From the cell containing the given text, extract its center point as [x, y] coordinate. 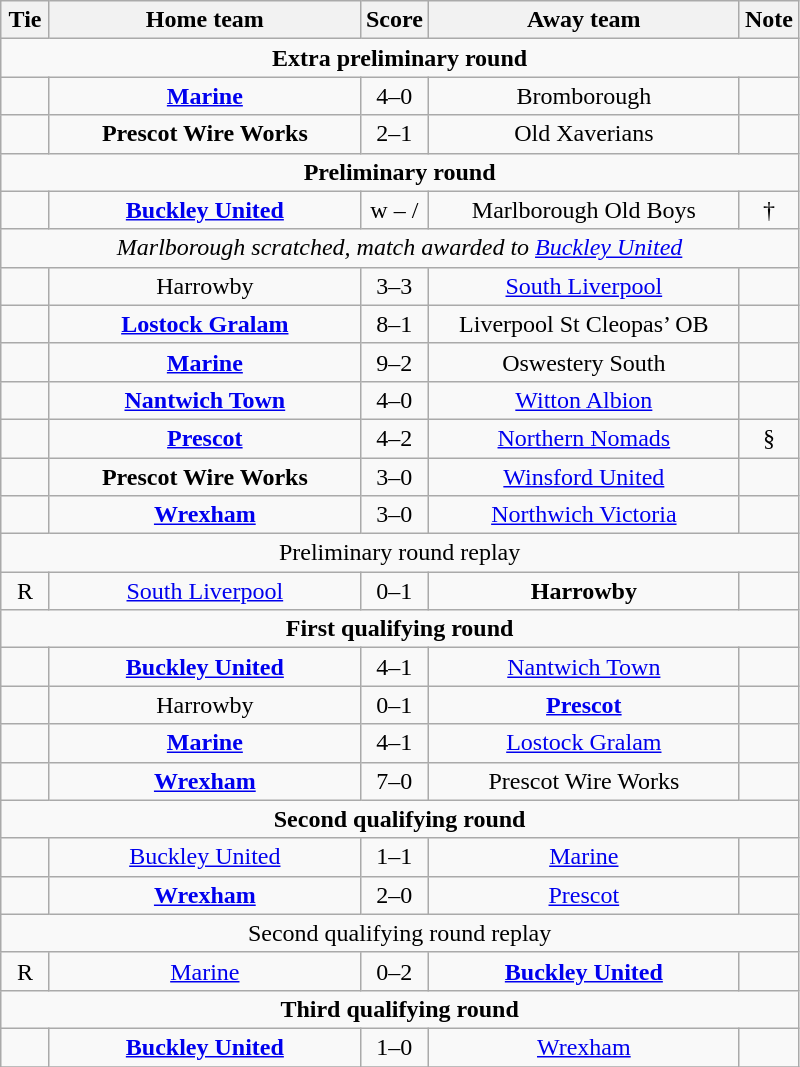
0–2 [394, 971]
1–0 [394, 1047]
Winsford United [584, 477]
Witton Albion [584, 400]
8–1 [394, 324]
Note [768, 20]
Preliminary round [400, 172]
1–1 [394, 857]
9–2 [394, 362]
Second qualifying round [400, 819]
Bromborough [584, 96]
Second qualifying round replay [400, 933]
Third qualifying round [400, 1009]
2–0 [394, 895]
Oswestery South [584, 362]
† [768, 210]
3–3 [394, 286]
§ [768, 438]
Northwich Victoria [584, 515]
Liverpool St Cleopas’ OB [584, 324]
4–2 [394, 438]
Score [394, 20]
First qualifying round [400, 629]
Tie [26, 20]
Extra preliminary round [400, 58]
7–0 [394, 781]
Old Xaverians [584, 134]
w – / [394, 210]
Marlborough scratched, match awarded to Buckley United [400, 248]
Marlborough Old Boys [584, 210]
Away team [584, 20]
Home team [204, 20]
Northern Nomads [584, 438]
2–1 [394, 134]
Preliminary round replay [400, 553]
